Identify which cell holds the provided text, then report its (X, Y) central coordinate. 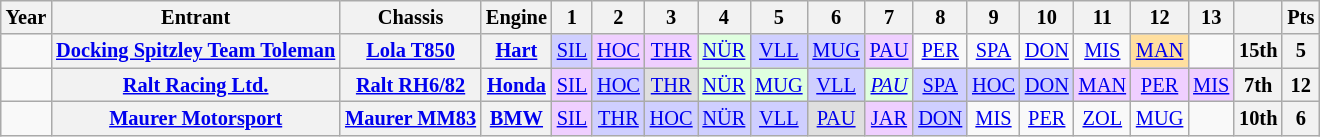
Pts (1300, 17)
4 (724, 17)
Maurer Motorsport (196, 118)
15th (1258, 51)
Lola T850 (410, 51)
Ralt Racing Ltd. (196, 85)
ZOL (1102, 118)
13 (1211, 17)
Entrant (196, 17)
Engine (516, 17)
7 (890, 17)
3 (672, 17)
JAR (890, 118)
Ralt RH6/82 (410, 85)
Docking Spitzley Team Toleman (196, 51)
8 (940, 17)
7th (1258, 85)
Chassis (410, 17)
BMW (516, 118)
1 (572, 17)
2 (618, 17)
Honda (516, 85)
Maurer MM83 (410, 118)
10th (1258, 118)
Year (26, 17)
Hart (516, 51)
9 (994, 17)
11 (1102, 17)
10 (1047, 17)
